Output the (X, Y) coordinate of the center of the cell containing the given text.  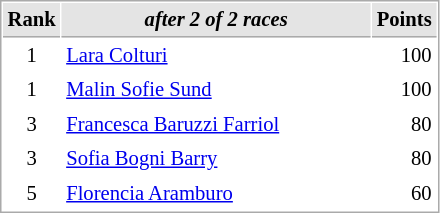
Malin Sofie Sund (216, 90)
Florencia Aramburo (216, 194)
after 2 of 2 races (216, 20)
Francesca Baruzzi Farriol (216, 124)
Sofia Bogni Barry (216, 158)
5 (32, 194)
Points (404, 20)
Rank (32, 20)
Lara Colturi (216, 56)
60 (404, 194)
